From the cell containing the given text, extract its center point as [x, y] coordinate. 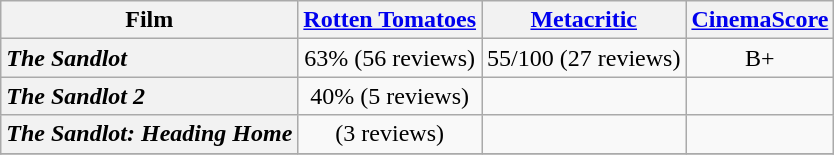
The Sandlot: Heading Home [150, 134]
CinemaScore [760, 20]
B+ [760, 58]
The Sandlot [150, 58]
(3 reviews) [390, 134]
40% (5 reviews) [390, 96]
Film [150, 20]
The Sandlot 2 [150, 96]
63% (56 reviews) [390, 58]
Metacritic [584, 20]
55/100 (27 reviews) [584, 58]
Rotten Tomatoes [390, 20]
